Scan for the cell matching the given text and deliver its (x, y) coordinate at center. 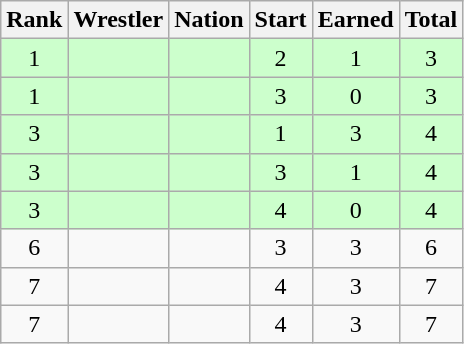
Earned (356, 20)
Start (280, 20)
Total (431, 20)
Rank (34, 20)
Wrestler (118, 20)
2 (280, 58)
Nation (209, 20)
